Pinpoint the cell where the given text exists, returning its (x, y) midpoint coordinate. 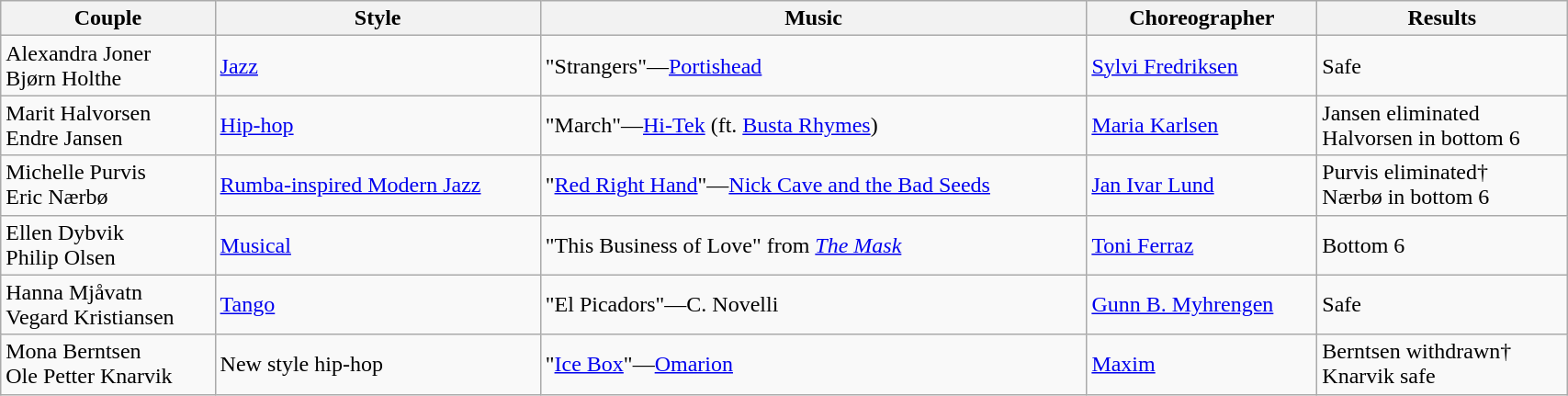
Results (1442, 18)
Berntsen withdrawn†Knarvik safe (1442, 364)
Music (814, 18)
Alexandra JonerBjørn Holthe (108, 66)
Jan Ivar Lund (1201, 186)
Jansen eliminatedHalvorsen in bottom 6 (1442, 125)
"Red Right Hand"—Nick Cave and the Bad Seeds (814, 186)
New style hip-hop (378, 364)
"Strangers"—Portishead (814, 66)
Mona BerntsenOle Petter Knarvik (108, 364)
Toni Ferraz (1201, 244)
Bottom 6 (1442, 244)
Tango (378, 305)
Hanna MjåvatnVegard Kristiansen (108, 305)
Michelle PurvisEric Nærbø (108, 186)
"El Picadors"—C. Novelli (814, 305)
Purvis eliminated†Nærbø in bottom 6 (1442, 186)
Maxim (1201, 364)
Marit HalvorsenEndre Jansen (108, 125)
"March"—Hi-Tek (ft. Busta Rhymes) (814, 125)
"This Business of Love" from The Mask (814, 244)
Style (378, 18)
Couple (108, 18)
Ellen DybvikPhilip Olsen (108, 244)
Hip-hop (378, 125)
Choreographer (1201, 18)
"Ice Box"—Omarion (814, 364)
Sylvi Fredriksen (1201, 66)
Musical (378, 244)
Gunn B. Myhrengen (1201, 305)
Jazz (378, 66)
Maria Karlsen (1201, 125)
Rumba-inspired Modern Jazz (378, 186)
